Extract the (X, Y) coordinate from the center of the cell holding the provided text.  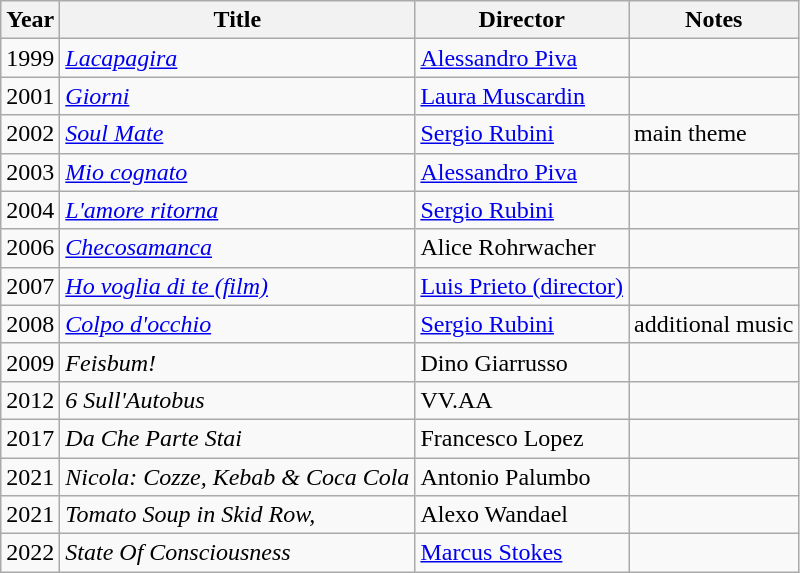
State Of Consciousness (238, 553)
main theme (714, 134)
2009 (30, 362)
Checosamanca (238, 248)
Director (522, 20)
Luis Prieto (director) (522, 286)
additional music (714, 324)
Nicola: Cozze, Kebab & Coca Cola (238, 477)
Soul Mate (238, 134)
Alice Rohrwacher (522, 248)
Antonio Palumbo (522, 477)
2002 (30, 134)
Lacapagira (238, 58)
Da Che Parte Stai (238, 438)
2007 (30, 286)
Dino Giarrusso (522, 362)
Francesco Lopez (522, 438)
Tomato Soup in Skid Row, (238, 515)
6 Sull'Autobus (238, 400)
2017 (30, 438)
Ho voglia di te (film) (238, 286)
Notes (714, 20)
2012 (30, 400)
Feisbum! (238, 362)
Giorni (238, 96)
1999 (30, 58)
2022 (30, 553)
2006 (30, 248)
Mio cognato (238, 172)
L'amore ritorna (238, 210)
Alexo Wandael (522, 515)
Colpo d'occhio (238, 324)
2004 (30, 210)
VV.AA (522, 400)
2001 (30, 96)
Year (30, 20)
2003 (30, 172)
Title (238, 20)
Marcus Stokes (522, 553)
2008 (30, 324)
Laura Muscardin (522, 96)
